Output the (X, Y) coordinate of the center of the cell containing the given text.  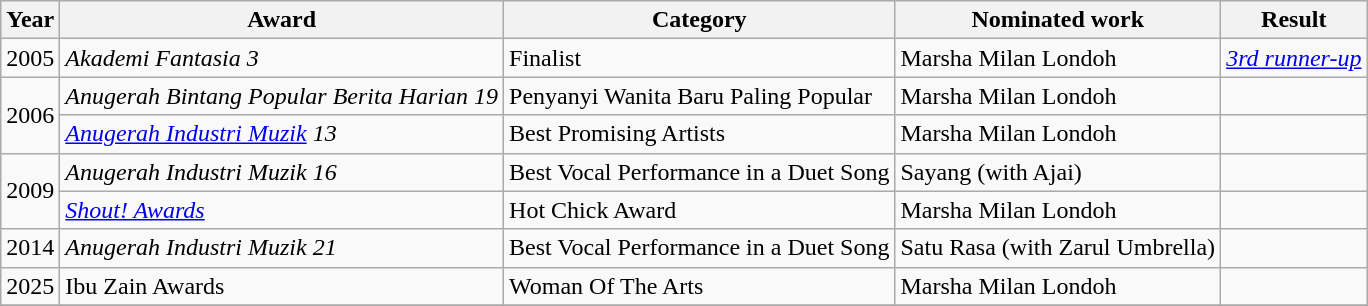
Year (30, 20)
Penyanyi Wanita Baru Paling Popular (700, 96)
2006 (30, 115)
Nominated work (1058, 20)
2014 (30, 248)
3rd runner-up (1294, 58)
Hot Chick Award (700, 210)
Award (282, 20)
Satu Rasa (with Zarul Umbrella) (1058, 248)
Category (700, 20)
Ibu Zain Awards (282, 286)
Anugerah Industri Muzik 21 (282, 248)
Akademi Fantasia 3 (282, 58)
Result (1294, 20)
Finalist (700, 58)
Anugerah Bintang Popular Berita Harian 19 (282, 96)
2025 (30, 286)
2005 (30, 58)
Sayang (with Ajai) (1058, 172)
Anugerah Industri Muzik 16 (282, 172)
Best Promising Artists (700, 134)
Anugerah Industri Muzik 13 (282, 134)
Woman Of The Arts (700, 286)
2009 (30, 191)
Shout! Awards (282, 210)
